Determine the [x, y] coordinate at the center of the cell enclosing the given text.  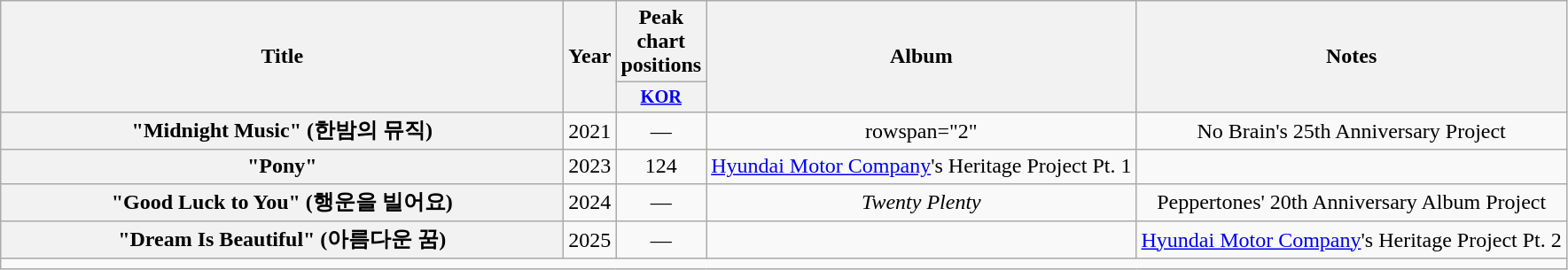
Hyundai Motor Company's Heritage Project Pt. 1 [922, 166]
Title [282, 57]
No Brain's 25th Anniversary Project [1351, 131]
Hyundai Motor Company's Heritage Project Pt. 2 [1351, 241]
"Dream Is Beautiful" (아름다운 꿈) [282, 241]
"Good Luck to You" (행운을 빌어요) [282, 202]
Peppertones' 20th Anniversary Album Project [1351, 202]
"Midnight Music" (한밤의 뮤직) [282, 131]
Peak chart positions [661, 42]
Year [590, 57]
rowspan="2" [922, 131]
"Pony" [282, 166]
KOR [661, 97]
2025 [590, 241]
Notes [1351, 57]
Twenty Plenty [922, 202]
Album [922, 57]
2021 [590, 131]
124 [661, 166]
2023 [590, 166]
2024 [590, 202]
